Extract the (x, y) coordinate from the center of the cell holding the provided text.  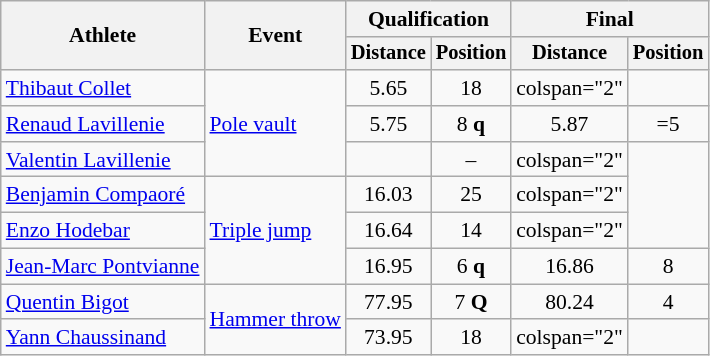
4 (668, 302)
Quentin Bigot (103, 302)
16.95 (388, 267)
73.95 (388, 338)
Triple jump (274, 230)
Event (274, 36)
25 (471, 195)
Athlete (103, 36)
7 Q (471, 302)
Renaud Lavillenie (103, 124)
Benjamin Compaoré (103, 195)
5.65 (388, 88)
=5 (668, 124)
Hammer throw (274, 320)
8 (668, 267)
Jean-Marc Pontvianne (103, 267)
Valentin Lavillenie (103, 160)
8 q (471, 124)
Thibaut Collet (103, 88)
6 q (471, 267)
Qualification (428, 19)
16.64 (388, 231)
– (471, 160)
80.24 (570, 302)
Yann Chaussinand (103, 338)
Pole vault (274, 124)
16.86 (570, 267)
5.75 (388, 124)
5.87 (570, 124)
77.95 (388, 302)
Final (610, 19)
16.03 (388, 195)
14 (471, 231)
Enzo Hodebar (103, 231)
